Identify which cell holds the provided text, then report its (X, Y) central coordinate. 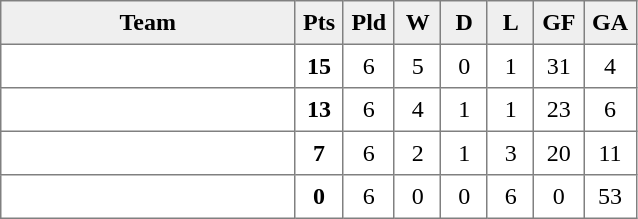
31 (559, 66)
7 (319, 153)
20 (559, 153)
53 (610, 197)
15 (319, 66)
L (510, 23)
GA (610, 23)
13 (319, 110)
D (464, 23)
Pld (368, 23)
GF (559, 23)
Team (148, 23)
2 (417, 153)
3 (510, 153)
Pts (319, 23)
5 (417, 66)
11 (610, 153)
W (417, 23)
23 (559, 110)
